Provide the (x, y) coordinate of the cell's center where the given text is located.  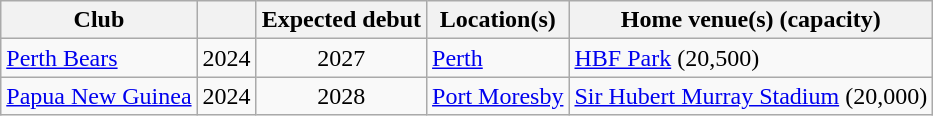
2028 (341, 96)
Club (99, 20)
Perth Bears (99, 58)
Papua New Guinea (99, 96)
Perth (498, 58)
Port Moresby (498, 96)
Expected debut (341, 20)
Sir Hubert Murray Stadium (20,000) (751, 96)
2027 (341, 58)
Home venue(s) (capacity) (751, 20)
Location(s) (498, 20)
HBF Park (20,500) (751, 58)
